Return the (X, Y) coordinate for the center point of the cell that contains the specified text.  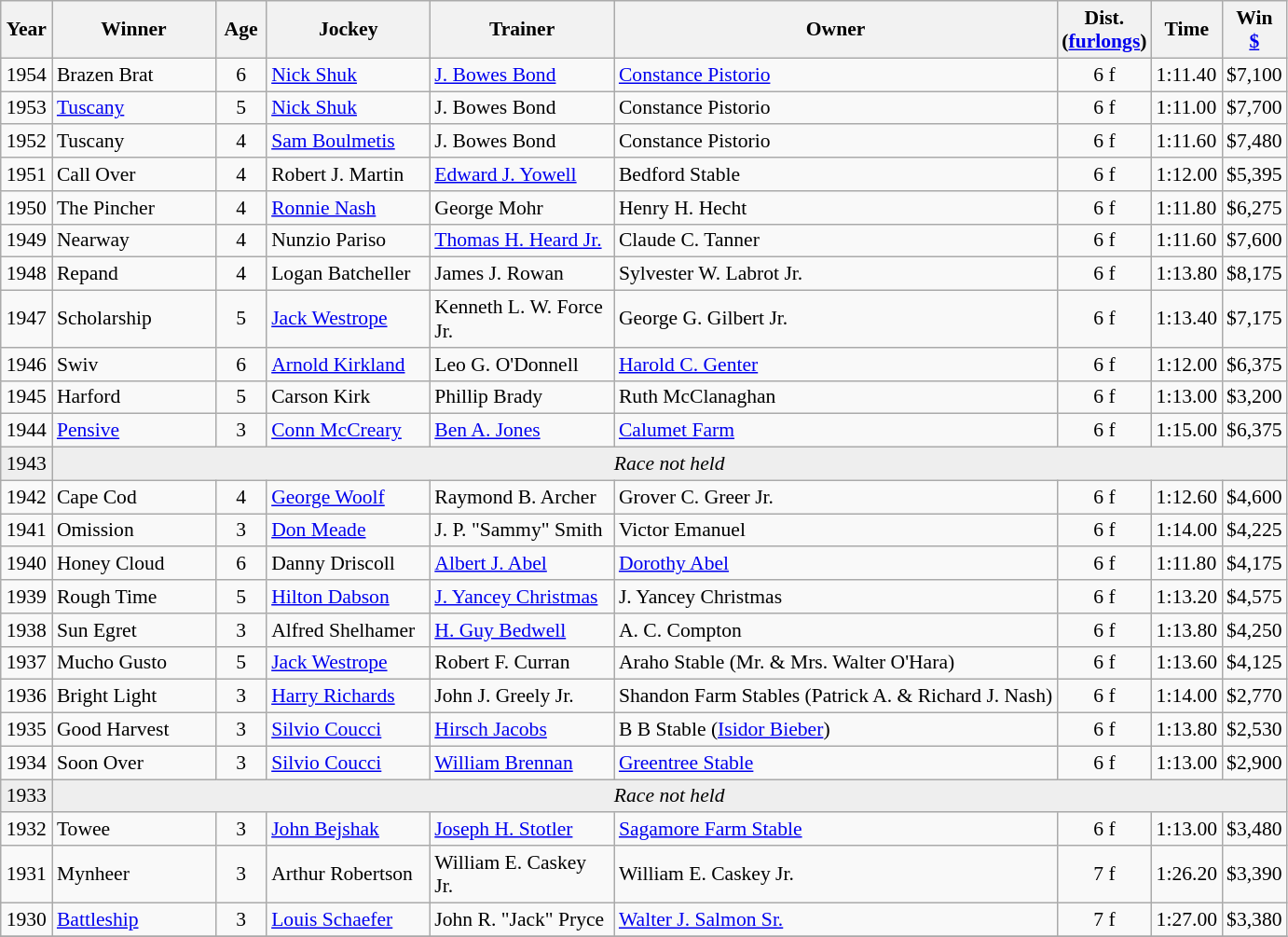
$7,700 (1254, 108)
1946 (26, 365)
Robert J. Martin (349, 174)
Mynheer (134, 875)
Carson Kirk (349, 397)
$2,900 (1254, 763)
Harry Richards (349, 696)
Walter J. Salmon Sr. (835, 919)
1932 (26, 830)
1952 (26, 142)
Mucho Gusto (134, 663)
Swiv (134, 365)
$3,380 (1254, 919)
Rough Time (134, 597)
1:13.60 (1187, 663)
Danny Driscoll (349, 564)
Arthur Robertson (349, 875)
$4,575 (1254, 597)
Kenneth L. W. Force Jr. (522, 319)
Robert F. Curran (522, 663)
Omission (134, 531)
1933 (26, 796)
1953 (26, 108)
Call Over (134, 174)
1:27.00 (1187, 919)
$4,125 (1254, 663)
1951 (26, 174)
Joseph H. Stotler (522, 830)
Bright Light (134, 696)
$4,600 (1254, 497)
Year (26, 30)
1:26.20 (1187, 875)
Repand (134, 274)
Alfred Shelhamer (349, 630)
1941 (26, 531)
1930 (26, 919)
1:13.20 (1187, 597)
1949 (26, 241)
Shandon Farm Stables (Patrick A. & Richard J. Nash) (835, 696)
Albert J. Abel (522, 564)
Logan Batcheller (349, 274)
Nearway (134, 241)
Arnold Kirkland (349, 365)
Bedford Stable (835, 174)
$7,175 (1254, 319)
1:11.00 (1187, 108)
$7,480 (1254, 142)
1934 (26, 763)
Claude C. Tanner (835, 241)
Hilton Dabson (349, 597)
Owner (835, 30)
Ben A. Jones (522, 431)
1938 (26, 630)
Towee (134, 830)
Hirsch Jacobs (522, 730)
1939 (26, 597)
$7,600 (1254, 241)
Age (240, 30)
Dorothy Abel (835, 564)
1:12.60 (1187, 497)
Phillip Brady (522, 397)
$5,395 (1254, 174)
John R. "Jack" Pryce (522, 919)
J. P. "Sammy" Smith (522, 531)
1931 (26, 875)
Scholarship (134, 319)
George G. Gilbert Jr. (835, 319)
Edward J. Yowell (522, 174)
Sam Boulmetis (349, 142)
$3,200 (1254, 397)
Time (1187, 30)
William Brennan (522, 763)
Jockey (349, 30)
Win$ (1254, 30)
Trainer (522, 30)
$7,100 (1254, 75)
John Bejshak (349, 830)
1948 (26, 274)
$2,770 (1254, 696)
1937 (26, 663)
Sagamore Farm Stable (835, 830)
$3,390 (1254, 875)
Don Meade (349, 531)
Henry H. Hecht (835, 208)
1:11.40 (1187, 75)
James J. Rowan (522, 274)
1935 (26, 730)
A. C. Compton (835, 630)
$6,275 (1254, 208)
Victor Emanuel (835, 531)
$3,480 (1254, 830)
$8,175 (1254, 274)
$4,225 (1254, 531)
1942 (26, 497)
Harold C. Genter (835, 365)
John J. Greely Jr. (522, 696)
Harford (134, 397)
B B Stable (Isidor Bieber) (835, 730)
Soon Over (134, 763)
Honey Cloud (134, 564)
1945 (26, 397)
Good Harvest (134, 730)
$4,250 (1254, 630)
The Pincher (134, 208)
1:13.40 (1187, 319)
1947 (26, 319)
Louis Schaefer (349, 919)
Conn McCreary (349, 431)
Pensive (134, 431)
Greentree Stable (835, 763)
Araho Stable (Mr. & Mrs. Walter O'Hara) (835, 663)
Grover C. Greer Jr. (835, 497)
Sun Egret (134, 630)
Brazen Brat (134, 75)
Nunzio Pariso (349, 241)
Calumet Farm (835, 431)
Sylvester W. Labrot Jr. (835, 274)
Raymond B. Archer (522, 497)
Cape Cod (134, 497)
1:15.00 (1187, 431)
1940 (26, 564)
George Woolf (349, 497)
1944 (26, 431)
Leo G. O'Donnell (522, 365)
H. Guy Bedwell (522, 630)
1943 (26, 464)
Winner (134, 30)
$2,530 (1254, 730)
$4,175 (1254, 564)
1936 (26, 696)
Ronnie Nash (349, 208)
Thomas H. Heard Jr. (522, 241)
1954 (26, 75)
Ruth McClanaghan (835, 397)
Battleship (134, 919)
Dist. (furlongs) (1103, 30)
1950 (26, 208)
George Mohr (522, 208)
